Determine the [x, y] coordinate at the center of the cell enclosing the given text.  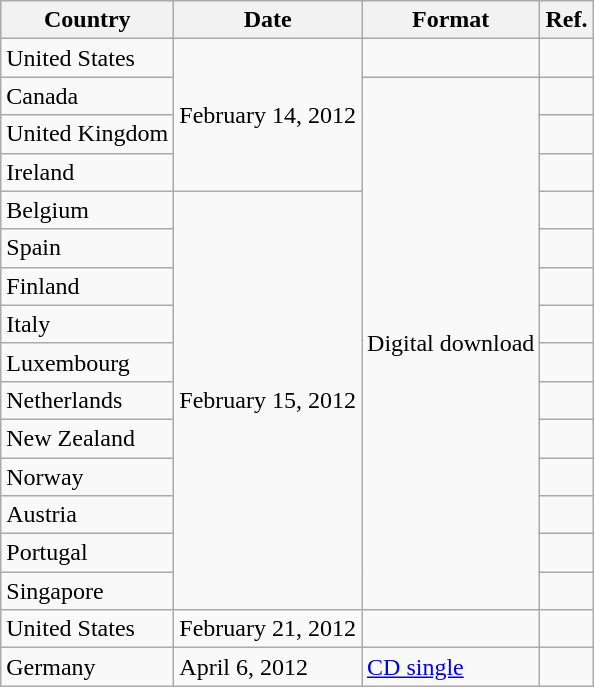
April 6, 2012 [268, 667]
Format [451, 20]
Singapore [88, 591]
Ireland [88, 172]
February 21, 2012 [268, 629]
Ref. [566, 20]
United Kingdom [88, 134]
Canada [88, 96]
Netherlands [88, 400]
Spain [88, 248]
Country [88, 20]
February 14, 2012 [268, 115]
New Zealand [88, 438]
Germany [88, 667]
February 15, 2012 [268, 400]
Portugal [88, 553]
Norway [88, 477]
Belgium [88, 210]
Date [268, 20]
Austria [88, 515]
CD single [451, 667]
Finland [88, 286]
Digital download [451, 344]
Italy [88, 324]
Luxembourg [88, 362]
